Capture the cell that displays the provided text and extract its (X, Y) central coordinate. 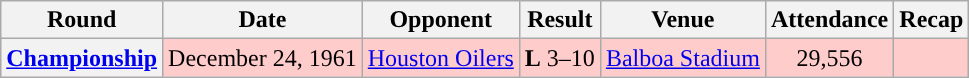
Date (263, 20)
Houston Oilers (440, 58)
Round (82, 20)
December 24, 1961 (263, 58)
Result (560, 20)
Attendance (829, 20)
Recap (932, 20)
Championship (82, 58)
Venue (682, 20)
L 3–10 (560, 58)
Opponent (440, 20)
29,556 (829, 58)
Balboa Stadium (682, 58)
